Locate the cell with the specified text and output its (X, Y) center coordinate. 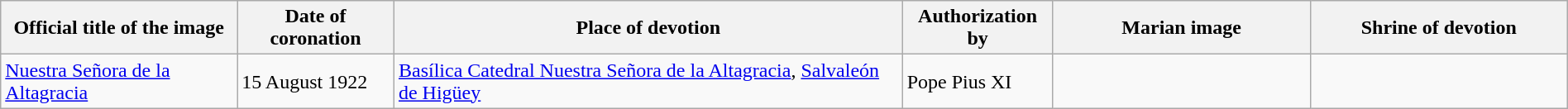
Marian image (1181, 28)
Nuestra Señora de la Altagracia (119, 81)
15 August 1922 (316, 81)
Pope Pius XI (978, 81)
Official title of the image (119, 28)
Authorization by (978, 28)
Shrine of devotion (1439, 28)
Date of coronation (316, 28)
Basílica Catedral Nuestra Señora de la Altagracia, Salvaleón de Higüey (648, 81)
Place of devotion (648, 28)
